Locate the cell with the specified text and output its (X, Y) center coordinate. 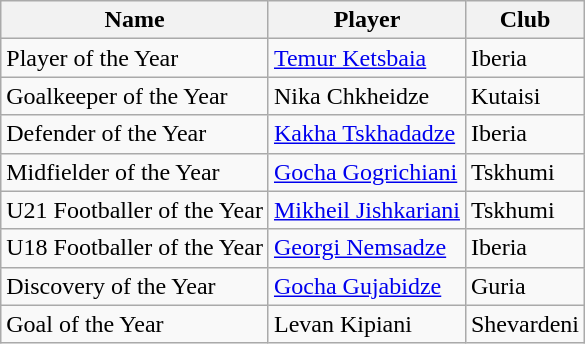
Shevardeni (524, 324)
Club (524, 20)
Kutaisi (524, 96)
Gocha Gujabidze (366, 286)
Georgi Nemsadze (366, 248)
U21 Footballer of the Year (135, 210)
U18 Footballer of the Year (135, 248)
Player of the Year (135, 58)
Levan Kipiani (366, 324)
Midfielder of the Year (135, 172)
Gocha Gogrichiani (366, 172)
Name (135, 20)
Goalkeeper of the Year (135, 96)
Defender of the Year (135, 134)
Kakha Tskhadadze (366, 134)
Player (366, 20)
Guria (524, 286)
Discovery of the Year (135, 286)
Mikheil Jishkariani (366, 210)
Goal of the Year (135, 324)
Nika Chkheidze (366, 96)
Temur Ketsbaia (366, 58)
